For the text-containing cell, return its midpoint in (X, Y) coordinate format. 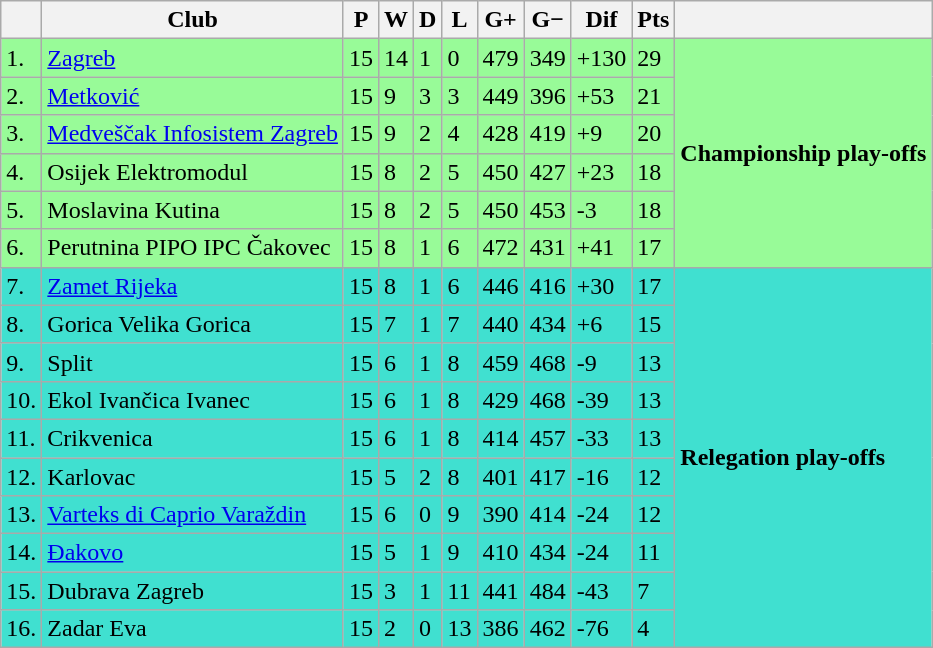
14 (396, 58)
Zamet Rijeka (193, 286)
427 (548, 172)
10. (22, 400)
D (428, 20)
+9 (602, 134)
+53 (602, 96)
Ekol Ivančica Ivanec (193, 400)
-39 (602, 400)
Moslavina Kutina (193, 210)
Crikvenica (193, 438)
396 (548, 96)
-43 (602, 591)
1. (22, 58)
6. (22, 248)
459 (500, 362)
P (360, 20)
401 (500, 477)
Relegation play-offs (804, 458)
4. (22, 172)
Đakovo (193, 553)
9. (22, 362)
386 (500, 629)
W (396, 20)
484 (548, 591)
15. (22, 591)
Osijek Elektromodul (193, 172)
29 (654, 58)
431 (548, 248)
-16 (602, 477)
428 (500, 134)
G− (548, 20)
Split (193, 362)
Medveščak Infosistem Zagreb (193, 134)
Metković (193, 96)
472 (500, 248)
16. (22, 629)
479 (500, 58)
462 (548, 629)
Zadar Eva (193, 629)
-9 (602, 362)
2. (22, 96)
20 (654, 134)
L (460, 20)
419 (548, 134)
+41 (602, 248)
446 (500, 286)
Zagreb (193, 58)
410 (500, 553)
+6 (602, 324)
Championship play-offs (804, 153)
453 (548, 210)
21 (654, 96)
Karlovac (193, 477)
+30 (602, 286)
Perutnina PIPO IPC Čakovec (193, 248)
11. (22, 438)
+130 (602, 58)
440 (500, 324)
+23 (602, 172)
-3 (602, 210)
12. (22, 477)
417 (548, 477)
Dubrava Zagreb (193, 591)
G+ (500, 20)
429 (500, 400)
449 (500, 96)
7. (22, 286)
441 (500, 591)
-76 (602, 629)
416 (548, 286)
3. (22, 134)
13. (22, 515)
14. (22, 553)
Gorica Velika Gorica (193, 324)
-33 (602, 438)
457 (548, 438)
390 (500, 515)
5. (22, 210)
8. (22, 324)
Club (193, 20)
Varteks di Caprio Varaždin (193, 515)
349 (548, 58)
Pts (654, 20)
Dif (602, 20)
